Return the [x, y] coordinate for the center point of the cell that contains the specified text.  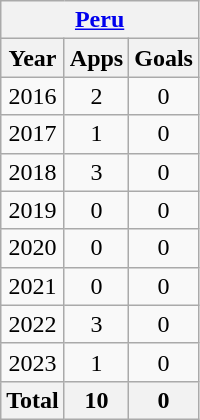
2017 [33, 134]
Peru [100, 20]
2023 [33, 362]
Apps [96, 58]
2022 [33, 324]
2021 [33, 286]
Goals [164, 58]
2 [96, 96]
Year [33, 58]
2018 [33, 172]
2016 [33, 96]
10 [96, 400]
Total [33, 400]
2019 [33, 210]
2020 [33, 248]
